Return the (x, y) coordinate for the center point of the cell that contains the specified text.  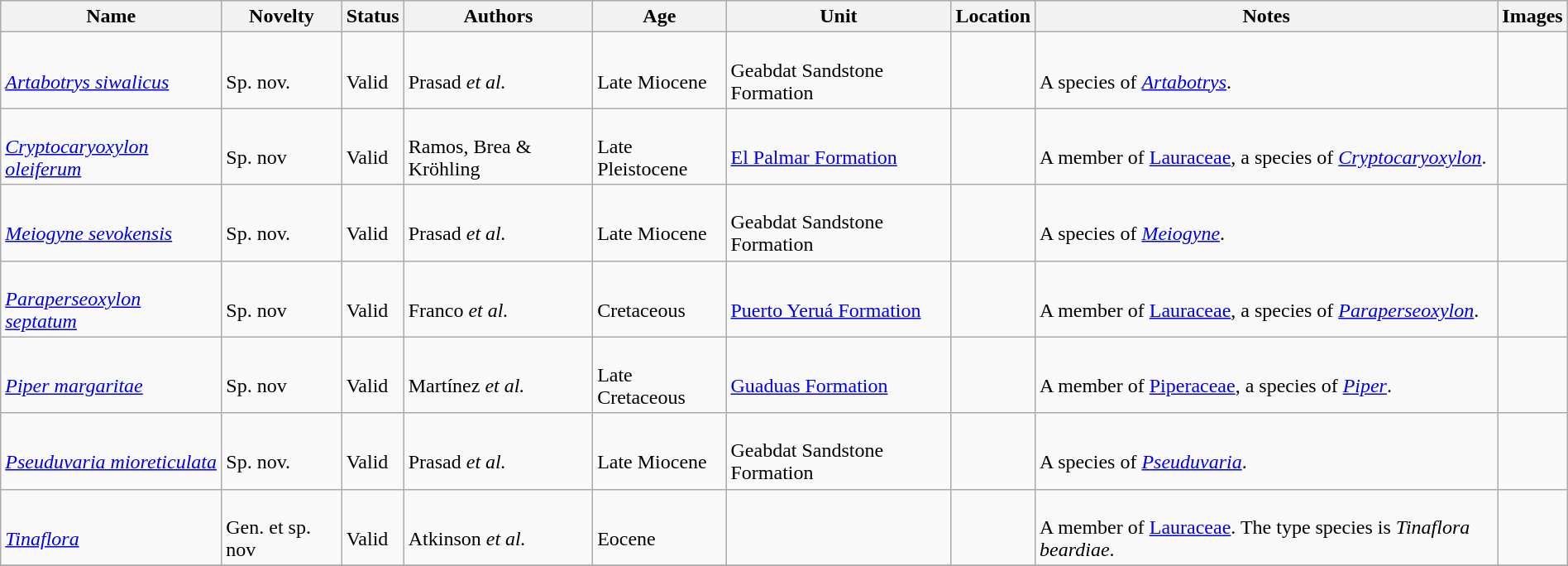
Eocene (660, 527)
Tinaflora (111, 527)
Age (660, 17)
Cryptocaryoxylon oleiferum (111, 146)
Guaduas Formation (839, 375)
Gen. et sp. nov (281, 527)
Cretaceous (660, 299)
Martínez et al. (498, 375)
Franco et al. (498, 299)
Paraperseoxylon septatum (111, 299)
Name (111, 17)
Novelty (281, 17)
El Palmar Formation (839, 146)
A member of Lauraceae. The type species is Tinaflora beardiae. (1267, 527)
Notes (1267, 17)
Atkinson et al. (498, 527)
Images (1532, 17)
Pseuduvaria mioreticulata (111, 451)
Late Cretaceous (660, 375)
A member of Lauraceae, a species of Cryptocaryoxylon. (1267, 146)
A species of Meiogyne. (1267, 223)
A species of Pseuduvaria. (1267, 451)
Piper margaritae (111, 375)
A member of Piperaceae, a species of Piper. (1267, 375)
Authors (498, 17)
Puerto Yeruá Formation (839, 299)
Unit (839, 17)
Artabotrys siwalicus (111, 70)
Meiogyne sevokensis (111, 223)
Location (993, 17)
A member of Lauraceae, a species of Paraperseoxylon. (1267, 299)
Status (372, 17)
Ramos, Brea & Kröhling (498, 146)
Late Pleistocene (660, 146)
A species of Artabotrys. (1267, 70)
